Provide the [x, y] coordinate of the cell's center where the given text is located.  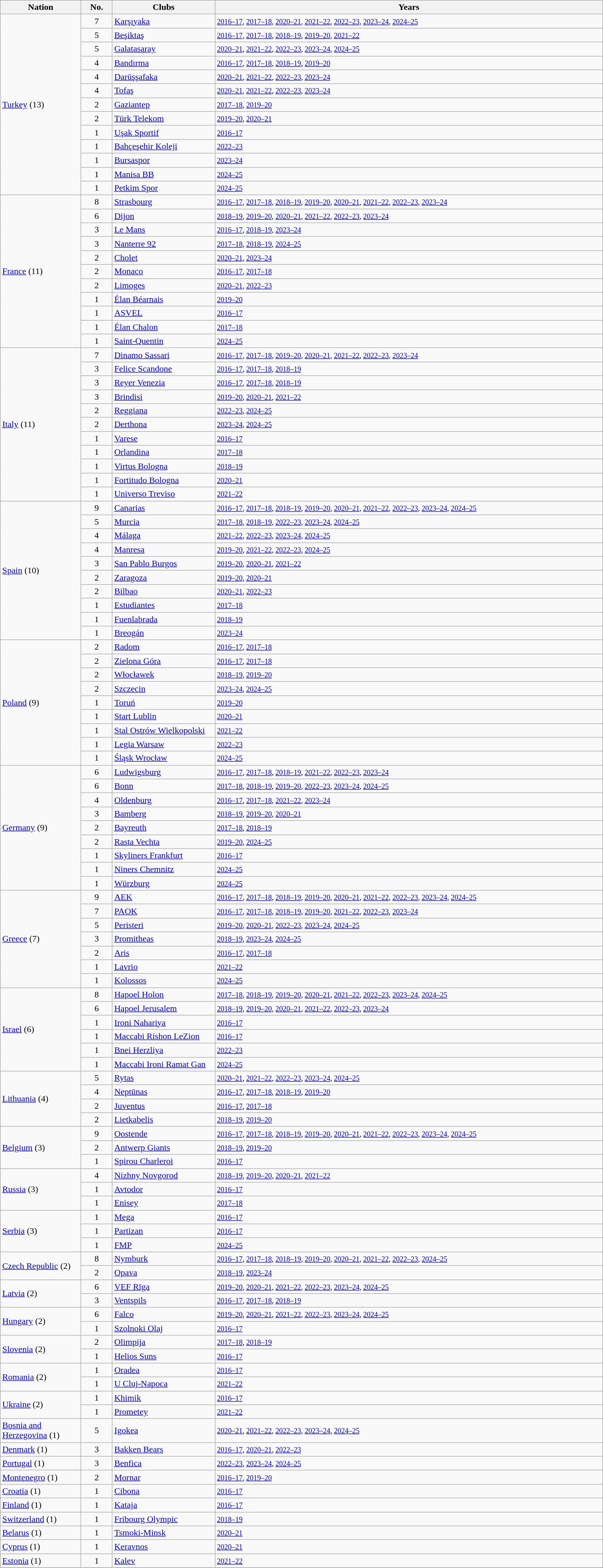
Strasbourg [164, 202]
Reyer Venezia [164, 383]
Lithuania (4) [41, 1099]
Ludwigsburg [164, 772]
Greece (7) [41, 939]
Montenegro (1) [41, 1477]
Bandırma [164, 63]
Breogán [164, 633]
Bosnia and Herzegovina (1) [41, 1431]
FMP [164, 1245]
Szczecin [164, 689]
Germany (9) [41, 828]
Cholet [164, 258]
2016–17, 2017–18, 2018–19, 2019–20, 2021–22 [409, 35]
Denmark (1) [41, 1449]
Serbia (3) [41, 1231]
Beşiktaş [164, 35]
2017–18, 2019–20 [409, 104]
Zaragoza [164, 577]
2016–17, 2017–18, 2018–19, 2019–20, 2020–21, 2021–22, 2022–23, 2023–24 [409, 202]
PAOK [164, 911]
Belgium (3) [41, 1148]
2017–18, 2018–19, 2019–20, 2020–21, 2021–22, 2022–23, 2023–24, 2024–25 [409, 994]
Partizan [164, 1231]
Oostende [164, 1134]
2022–23, 2023–24, 2024–25 [409, 1463]
Felice Scandone [164, 369]
Manresa [164, 549]
Toruń [164, 703]
Élan Chalon [164, 327]
Oldenburg [164, 800]
Falco [164, 1314]
ASVEL [164, 313]
Benfica [164, 1463]
Fuenlabrada [164, 619]
Uşak Sportif [164, 132]
Start Lublin [164, 716]
Bahçeşehir Koleji [164, 146]
Slovenia (2) [41, 1349]
Fribourg Olympic [164, 1519]
Estudiantes [164, 605]
Kolossos [164, 981]
Cyprus (1) [41, 1547]
Rytas [164, 1078]
Włocławek [164, 675]
Nation [41, 7]
2019–20, 2024–25 [409, 841]
Mega [164, 1217]
Le Mans [164, 230]
Rasta Vechta [164, 841]
Manisa BΒ [164, 174]
2020–21, 2023–24 [409, 258]
Petkim Spor [164, 188]
Promitheas [164, 939]
Skyliners Frankfurt [164, 856]
Ventspils [164, 1301]
Finland (1) [41, 1505]
2018–19, 2023–24, 2024–25 [409, 939]
Croatia (1) [41, 1491]
2016–17, 2019–20 [409, 1477]
Hapoel Holon [164, 994]
Mornar [164, 1477]
Derthona [164, 425]
Russia (3) [41, 1189]
2016–17, 2017–18, 2020–21, 2021–22, 2022–23, 2023–24, 2024–25 [409, 21]
Israel (6) [41, 1029]
Turkey (13) [41, 104]
Tofaş [164, 91]
Antwerp Giants [164, 1148]
Spirou Charleroi [164, 1161]
Maccabi Ironi Ramat Gan [164, 1064]
Nymburk [164, 1259]
2016–17, 2017–18, 2018–19, 2021–22, 2022–23, 2023–24 [409, 772]
U Cluj-Napoca [164, 1384]
Cibona [164, 1491]
Monaco [164, 271]
Bnei Herzliya [164, 1050]
Virtus Bologna [164, 466]
2018–19, 2019–20, 2020–21, 2021–22 [409, 1175]
2021–22, 2022–23, 2023–24, 2024–25 [409, 536]
Fortitudo Bologna [164, 480]
Varese [164, 438]
Maccabi Rishon LeZion [164, 1036]
Aris [164, 953]
Élan Béarnais [164, 299]
Gaziantep [164, 104]
Hapoel Jerusalem [164, 1008]
2016–17, 2020–21, 2022–23 [409, 1449]
Kataja [164, 1505]
Opava [164, 1272]
Lietkabelis [164, 1120]
Legia Warsaw [164, 744]
2016–17, 2017–18, 2019–20, 2020–21, 2021–22, 2022–23, 2023–24 [409, 355]
VEF Rīga [164, 1286]
Canarias [164, 508]
No. [96, 7]
Portugal (1) [41, 1463]
Dinamo Sassari [164, 355]
2016–17, 2017–18, 2021–22, 2023–24 [409, 800]
Darüşşafaka [164, 77]
Dijon [164, 216]
Switzerland (1) [41, 1519]
Neptūnas [164, 1092]
Bakken Bears [164, 1449]
2018–19, 2023–24 [409, 1272]
Czech Republic (2) [41, 1266]
Limoges [164, 285]
2016–17, 2018–19, 2023–24 [409, 230]
Bursaspor [164, 160]
2022–23, 2024–25 [409, 411]
Hungary (2) [41, 1321]
Estonia (1) [41, 1561]
Tsmoki-Minsk [164, 1533]
Avtodor [164, 1189]
2016–17, 2017–18, 2018–19, 2019–20, 2021–22, 2022–23, 2023–24 [409, 911]
Ukraine (2) [41, 1405]
San Pablo Burgos [164, 563]
France (11) [41, 272]
Kalev [164, 1561]
Latvia (2) [41, 1293]
Romania (2) [41, 1377]
Khimik [164, 1398]
Prometey [164, 1412]
Oradea [164, 1370]
Years [409, 7]
Galatasaray [164, 49]
Reggiana [164, 411]
Peristeri [164, 925]
Clubs [164, 7]
Keravnos [164, 1547]
2016–17, 2017–18, 2018–19, 2019–20, 2020–21, 2021–22, 2022–23, 2024–25 [409, 1259]
2018–19, 2019–20, 2020–21 [409, 814]
2017–18, 2018–19, 2022–23, 2023–24, 2024–25 [409, 522]
2017–18, 2018–19, 2019–20, 2022–23, 2023–24, 2024–25 [409, 786]
Igokea [164, 1431]
Poland (9) [41, 703]
Bayreuth [164, 827]
Nizhny Novgorod [164, 1175]
Karşıyaka [164, 21]
AEK [164, 897]
Lavrio [164, 967]
Italy (11) [41, 425]
Enisey [164, 1203]
Nanterre 92 [164, 244]
2017–18, 2018–19, 2024–25 [409, 244]
Türk Telekom [164, 118]
Universo Treviso [164, 494]
Bonn [164, 786]
Bilbao [164, 591]
Radom [164, 647]
Ironi Nahariya [164, 1022]
Stal Ostrów Wielkopolski [164, 730]
Śląsk Wrocław [164, 758]
Niners Chemnitz [164, 869]
Würzburg [164, 883]
2019–20, 2021–22, 2022–23, 2024–25 [409, 549]
Helios Suns [164, 1356]
Olimpija [164, 1342]
Málaga [164, 536]
Saint-Quentin [164, 341]
Zielona Góra [164, 661]
Bamberg [164, 814]
Orlandina [164, 452]
Brindisi [164, 396]
Belarus (1) [41, 1533]
Spain (10) [41, 571]
Szolnoki Olaj [164, 1328]
2019–20, 2020–21, 2022–23, 2023–24, 2024–25 [409, 925]
Juventus [164, 1106]
Murcia [164, 522]
